Extract the (X, Y) coordinate from the center of the cell holding the provided text.  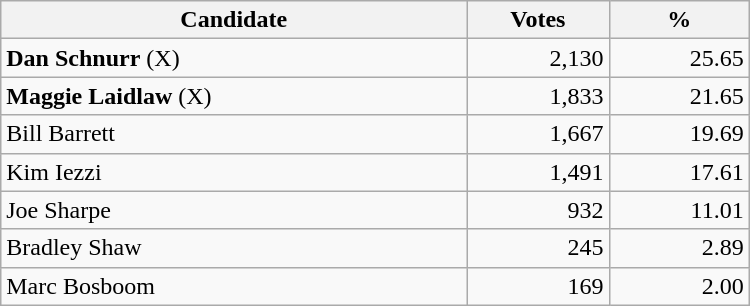
21.65 (679, 96)
Votes (538, 20)
Candidate (234, 20)
25.65 (679, 58)
Joe Sharpe (234, 210)
2.89 (679, 248)
2,130 (538, 58)
Bill Barrett (234, 134)
169 (538, 286)
19.69 (679, 134)
1,667 (538, 134)
17.61 (679, 172)
1,833 (538, 96)
Dan Schnurr (X) (234, 58)
Kim Iezzi (234, 172)
1,491 (538, 172)
11.01 (679, 210)
932 (538, 210)
% (679, 20)
Maggie Laidlaw (X) (234, 96)
245 (538, 248)
Marc Bosboom (234, 286)
2.00 (679, 286)
Bradley Shaw (234, 248)
